Return (X, Y) of the center of cell containing provided text 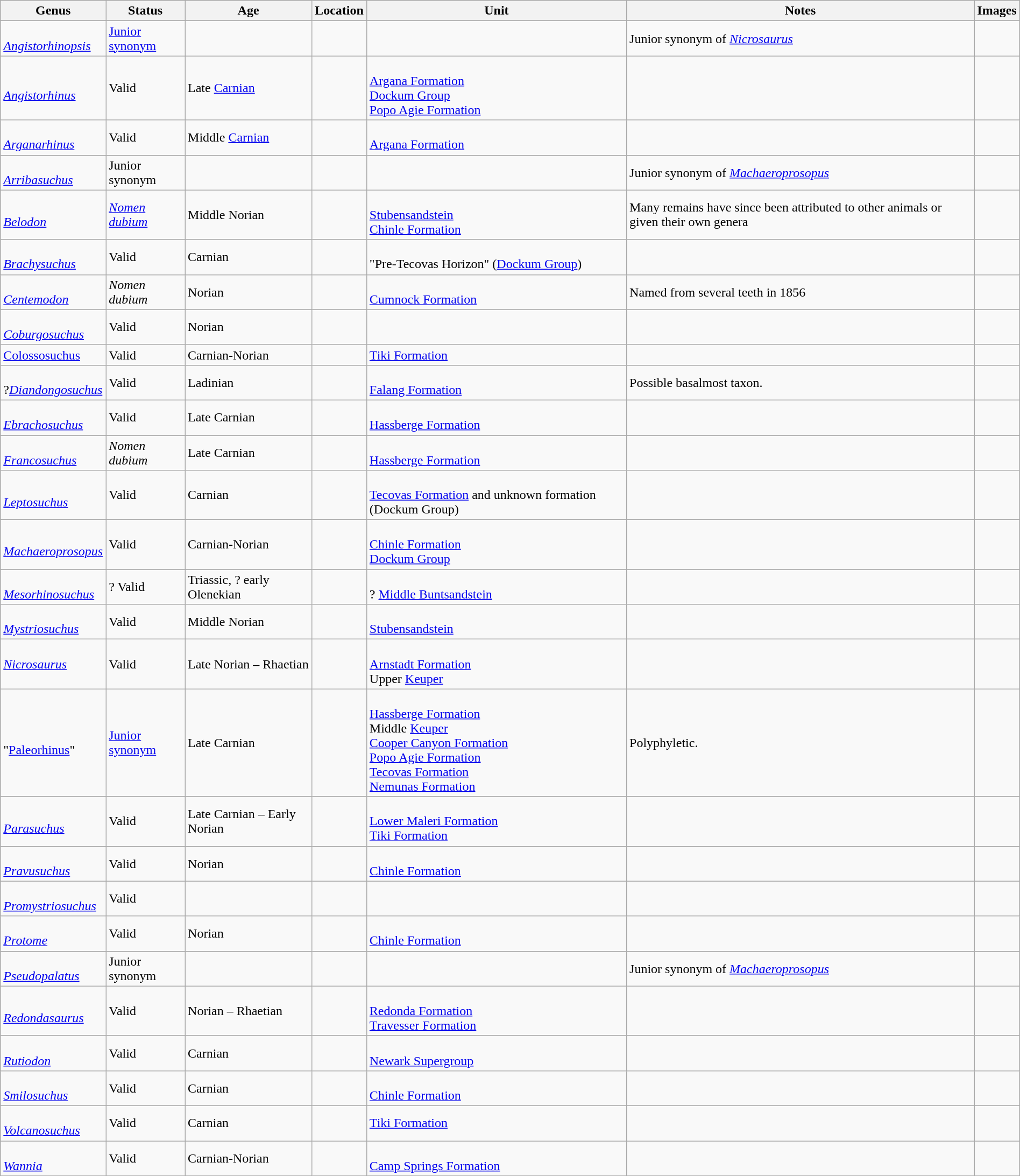
Location (339, 11)
Images (997, 11)
Argana Formation Dockum Group Popo Agie Formation (496, 88)
Ladinian (249, 382)
Arganarhinus (53, 138)
Status (145, 11)
Camp Springs Formation (496, 1158)
"Pre-Tecovas Horizon" (Dockum Group) (496, 257)
Colossosuchus (53, 355)
Junior synonym of Nicrosaurus (801, 39)
Nicrosaurus (53, 664)
Norian – Rhaetian (249, 1011)
Angistorhinopsis (53, 39)
Parasuchus (53, 821)
Promystriosuchus (53, 899)
Pseudopalatus (53, 969)
Polyphyletic. (801, 743)
Hassberge Formation Middle Keuper Cooper Canyon Formation Popo Agie Formation Tecovas Formation Nemunas Formation (496, 743)
Notes (801, 11)
Stubensandstein (496, 622)
Mesorhinosuchus (53, 587)
Machaeroprosopus (53, 545)
Centemodon (53, 292)
Belodon (53, 215)
Triassic, ? early Olenekian (249, 587)
Tecovas Formation and unknown formation (Dockum Group) (496, 495)
Possible basalmost taxon. (801, 382)
Wannia (53, 1158)
Late Norian – Rhaetian (249, 664)
? Valid (145, 587)
Chinle Formation Dockum Group (496, 545)
Age (249, 11)
Genus (53, 11)
?Diandongosuchus (53, 382)
Many remains have since been attributed to other animals or given their own genera (801, 215)
Leptosuchus (53, 495)
Francosuchus (53, 452)
Arribasuchus (53, 172)
Cumnock Formation (496, 292)
Ebrachosuchus (53, 418)
Late Carnian – Early Norian (249, 821)
Unit (496, 11)
Rutiodon (53, 1053)
Named from several teeth in 1856 (801, 292)
Pravusuchus (53, 863)
Argana Formation (496, 138)
Redonda Formation Travesser Formation (496, 1011)
Arnstadt Formation Upper Keuper (496, 664)
"Paleorhinus" (53, 743)
Angistorhinus (53, 88)
Brachysuchus (53, 257)
Protome (53, 933)
Mystriosuchus (53, 622)
Middle Carnian (249, 138)
? Middle Buntsandstein (496, 587)
Lower Maleri Formation Tiki Formation (496, 821)
Stubensandstein Chinle Formation (496, 215)
Coburgosuchus (53, 327)
Smilosuchus (53, 1088)
Falang Formation (496, 382)
Redondasaurus (53, 1011)
Newark Supergroup (496, 1053)
Volcanosuchus (53, 1123)
